Search for the cell housing the specified text and yield its (x, y) center coordinate. 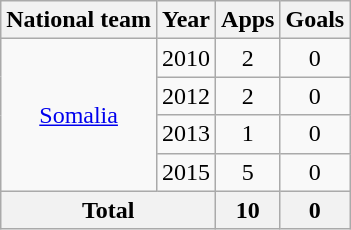
Somalia (79, 115)
Apps (248, 20)
2015 (186, 172)
2013 (186, 134)
Year (186, 20)
2012 (186, 96)
National team (79, 20)
Goals (315, 20)
Total (108, 210)
1 (248, 134)
2010 (186, 58)
10 (248, 210)
5 (248, 172)
